Output the [x, y] coordinate of the center of the cell containing the given text.  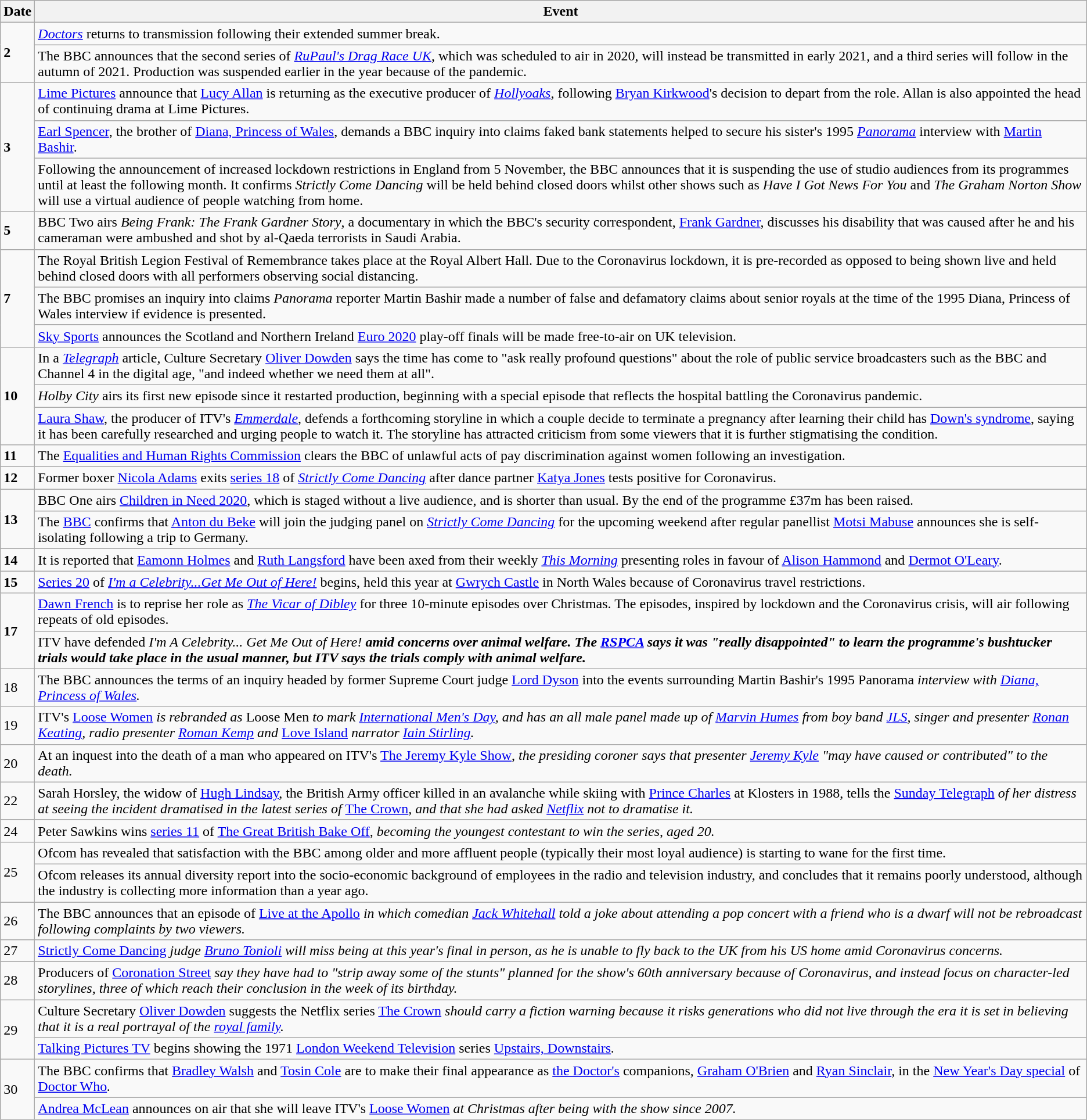
13 [17, 519]
2 [17, 52]
20 [17, 763]
7 [17, 298]
Series 20 of I'm a Celebrity...Get Me Out of Here! begins, held this year at Gwrych Castle in North Wales because of Coronavirus travel restrictions. [561, 582]
Andrea McLean announces on air that she will leave ITV's Loose Women at Christmas after being with the show since 2007. [561, 1108]
29 [17, 1029]
27 [17, 951]
Talking Pictures TV begins showing the 1971 London Weekend Television series Upstairs, Downstairs. [561, 1049]
3 [17, 147]
Peter Sawkins wins series 11 of The Great British Bake Off, becoming the youngest contestant to win the series, aged 20. [561, 831]
18 [17, 688]
30 [17, 1090]
28 [17, 981]
Former boxer Nicola Adams exits series 18 of Strictly Come Dancing after dance partner Katya Jones tests positive for Coronavirus. [561, 478]
Event [561, 12]
14 [17, 560]
25 [17, 871]
26 [17, 920]
11 [17, 456]
15 [17, 582]
17 [17, 631]
22 [17, 800]
24 [17, 831]
Date [17, 12]
Doctors returns to transmission following their extended summer break. [561, 34]
10 [17, 396]
Sky Sports announces the Scotland and Northern Ireland Euro 2020 play-off finals will be made free-to-air on UK television. [561, 336]
The Equalities and Human Rights Commission clears the BBC of unlawful acts of pay discrimination against women following an investigation. [561, 456]
5 [17, 230]
12 [17, 478]
19 [17, 725]
